Capture the cell that displays the provided text and extract its (X, Y) central coordinate. 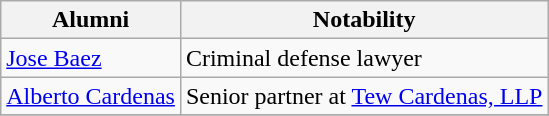
Jose Baez (91, 58)
Alberto Cardenas (91, 96)
Alumni (91, 20)
Notability (364, 20)
Senior partner at Tew Cardenas, LLP (364, 96)
Criminal defense lawyer (364, 58)
